Identify which cell holds the provided text, then report its (X, Y) central coordinate. 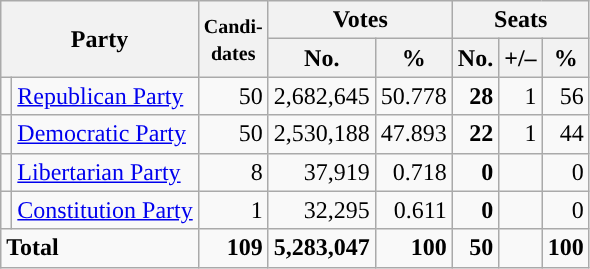
2,682,645 (322, 96)
5,283,047 (322, 248)
50.778 (414, 96)
37,919 (322, 172)
0.718 (414, 172)
Constitution Party (105, 210)
Votes (360, 20)
Total (100, 248)
109 (233, 248)
Libertarian Party (105, 172)
28 (475, 96)
Seats (520, 20)
56 (566, 96)
8 (233, 172)
0.611 (414, 210)
Candi-dates (233, 39)
2,530,188 (322, 134)
32,295 (322, 210)
Party (100, 39)
+/– (520, 58)
44 (566, 134)
Democratic Party (105, 134)
22 (475, 134)
Republican Party (105, 96)
47.893 (414, 134)
